Capture the cell that displays the provided text and extract its [x, y] central coordinate. 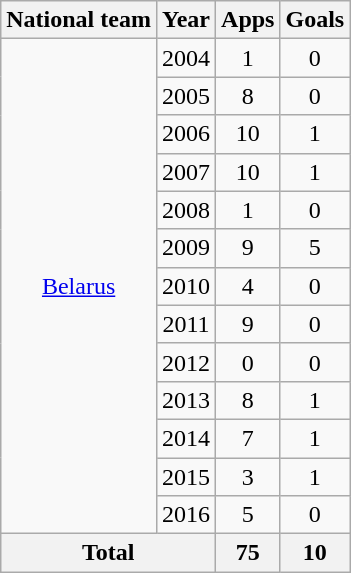
Goals [315, 20]
4 [248, 286]
Total [108, 553]
2013 [186, 400]
2014 [186, 438]
2015 [186, 477]
75 [248, 553]
2011 [186, 324]
Belarus [79, 286]
Year [186, 20]
2012 [186, 362]
Apps [248, 20]
2016 [186, 515]
3 [248, 477]
2004 [186, 58]
2006 [186, 134]
2009 [186, 248]
2008 [186, 210]
2005 [186, 96]
2007 [186, 172]
7 [248, 438]
National team [79, 20]
2010 [186, 286]
